Extract the (x, y) coordinate from the center of the cell holding the provided text.  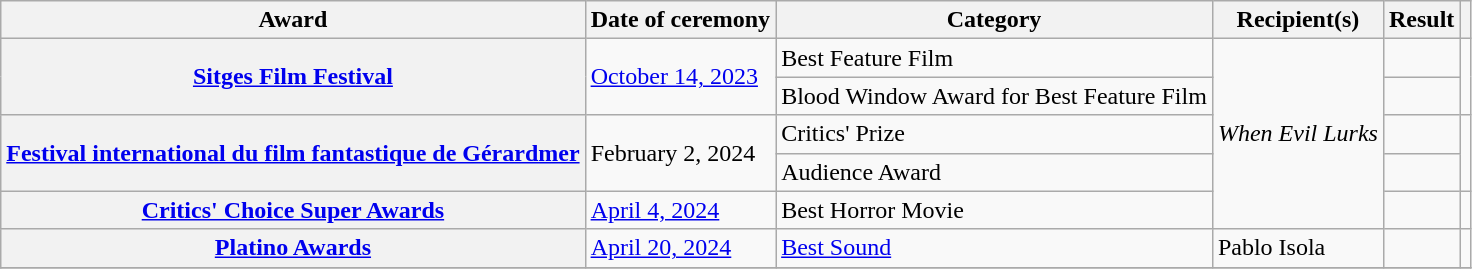
Critics' Choice Super Awards (293, 210)
April 20, 2024 (680, 248)
Platino Awards (293, 248)
Award (293, 20)
Best Sound (994, 248)
Critics' Prize (994, 134)
Audience Award (994, 172)
Category (994, 20)
Best Feature Film (994, 58)
Sitges Film Festival (293, 77)
When Evil Lurks (1298, 134)
Best Horror Movie (994, 210)
April 4, 2024 (680, 210)
Recipient(s) (1298, 20)
Result (1421, 20)
Festival international du film fantastique de Gérardmer (293, 153)
Pablo Isola (1298, 248)
October 14, 2023 (680, 77)
Date of ceremony (680, 20)
Blood Window Award for Best Feature Film (994, 96)
February 2, 2024 (680, 153)
